Detect which cell encompasses the target text, then output its [X, Y] center coordinate. 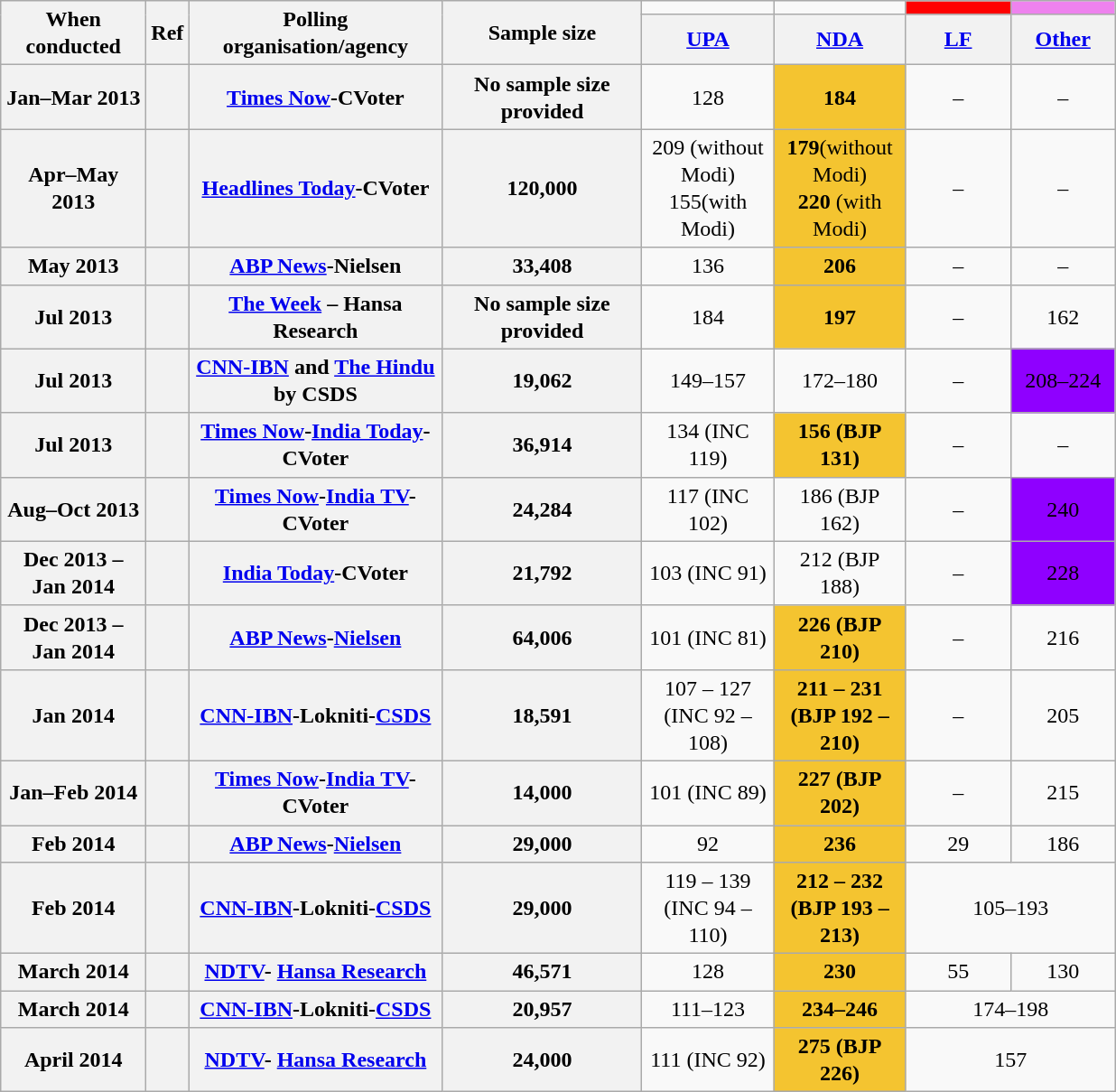
20,957 [542, 1010]
May 2013 [74, 266]
46,571 [542, 972]
24,000 [542, 1060]
April 2014 [74, 1060]
130 [1063, 972]
19,062 [542, 381]
14,000 [542, 793]
206 [840, 266]
105–193 [1010, 909]
UPA [708, 40]
174–198 [1010, 1010]
The Week – Hansa Research [316, 316]
111–123 [708, 1010]
208–224 [1063, 381]
Times Now-CVoter [316, 98]
149–157 [708, 381]
197 [840, 316]
230 [840, 972]
101 (INC 89) [708, 793]
Jan–Feb 2014 [74, 793]
134 (INC 119) [708, 444]
103 (INC 91) [708, 573]
226 (BJP 210) [840, 638]
120,000 [542, 188]
111 (INC 92) [708, 1060]
Jan 2014 [74, 715]
215 [1063, 793]
33,408 [542, 266]
236 [840, 844]
156 (BJP 131) [840, 444]
29 [958, 844]
Times Now-India Today-CVoter [316, 444]
157 [1010, 1060]
India Today-CVoter [316, 573]
Jan–Mar 2013 [74, 98]
Aug–Oct 2013 [74, 509]
186 [1063, 844]
55 [958, 972]
LF [958, 40]
36,914 [542, 444]
24,284 [542, 509]
Polling organisation/agency [316, 33]
227 (BJP 202) [840, 793]
Other [1063, 40]
Headlines Today-CVoter [316, 188]
Apr–May 2013 [74, 188]
234–246 [840, 1010]
92 [708, 844]
21,792 [542, 573]
228 [1063, 573]
117 (INC 102) [708, 509]
172–180 [840, 381]
205 [1063, 715]
179(without Modi) 220 (with Modi) [840, 188]
209 (without Modi) 155(with Modi) [708, 188]
18,591 [542, 715]
CNN-IBN and The Hindu by CSDS [316, 381]
Sample size [542, 33]
212 (BJP 188) [840, 573]
275 (BJP 226) [840, 1060]
Ref [168, 33]
162 [1063, 316]
212 – 232 (BJP 193 – 213) [840, 909]
NDA [840, 40]
216 [1063, 638]
211 – 231 (BJP 192 – 210) [840, 715]
107 – 127 (INC 92 – 108) [708, 715]
64,006 [542, 638]
136 [708, 266]
101 (INC 81) [708, 638]
240 [1063, 509]
186 (BJP 162) [840, 509]
When conducted [74, 33]
119 – 139 (INC 94 – 110) [708, 909]
